Return [x, y] of the center of cell containing provided text 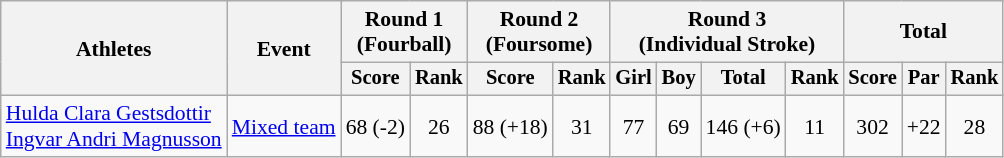
Round 3(Individual Stroke) [726, 32]
11 [815, 126]
+22 [924, 126]
26 [439, 126]
68 (-2) [376, 126]
Girl [633, 79]
69 [679, 126]
Mixed team [284, 126]
302 [872, 126]
Par [924, 79]
Round 2(Foursome) [540, 32]
88 (+18) [510, 126]
Hulda Clara GestsdottirIngvar Andri Magnusson [114, 126]
Athletes [114, 48]
77 [633, 126]
Event [284, 48]
146 (+6) [744, 126]
31 [582, 126]
Boy [679, 79]
28 [975, 126]
Round 1(Fourball) [404, 32]
